Search for the cell housing the specified text and yield its [x, y] center coordinate. 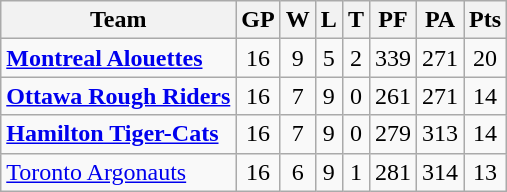
Hamilton Tiger-Cats [118, 134]
20 [486, 58]
Toronto Argonauts [118, 172]
PF [392, 20]
PA [440, 20]
Ottawa Rough Riders [118, 96]
T [356, 20]
261 [392, 96]
Team [118, 20]
281 [392, 172]
279 [392, 134]
Montreal Alouettes [118, 58]
314 [440, 172]
13 [486, 172]
L [328, 20]
6 [298, 172]
Pts [486, 20]
1 [356, 172]
2 [356, 58]
339 [392, 58]
GP [258, 20]
W [298, 20]
313 [440, 134]
5 [328, 58]
